Determine the (x, y) coordinate at the center of the cell enclosing the given text.  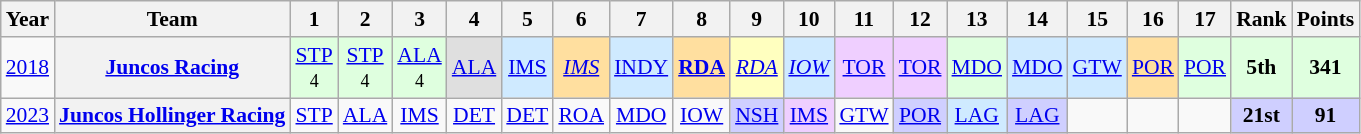
15 (1098, 19)
341 (1326, 68)
Juncos Hollinger Racing (172, 116)
2023 (28, 116)
ALA4 (419, 68)
STP (314, 116)
21st (1262, 116)
7 (641, 19)
5 (527, 19)
91 (1326, 116)
6 (581, 19)
INDY (641, 68)
4 (474, 19)
1 (314, 19)
11 (864, 19)
Rank (1262, 19)
ROA (581, 116)
Juncos Racing (172, 68)
Team (172, 19)
12 (920, 19)
2 (365, 19)
17 (1205, 19)
13 (978, 19)
Year (28, 19)
10 (808, 19)
14 (1038, 19)
3 (419, 19)
Points (1326, 19)
8 (702, 19)
2018 (28, 68)
16 (1153, 19)
9 (756, 19)
5th (1262, 68)
NSH (756, 116)
